Capture the cell that displays the provided text and extract its [x, y] central coordinate. 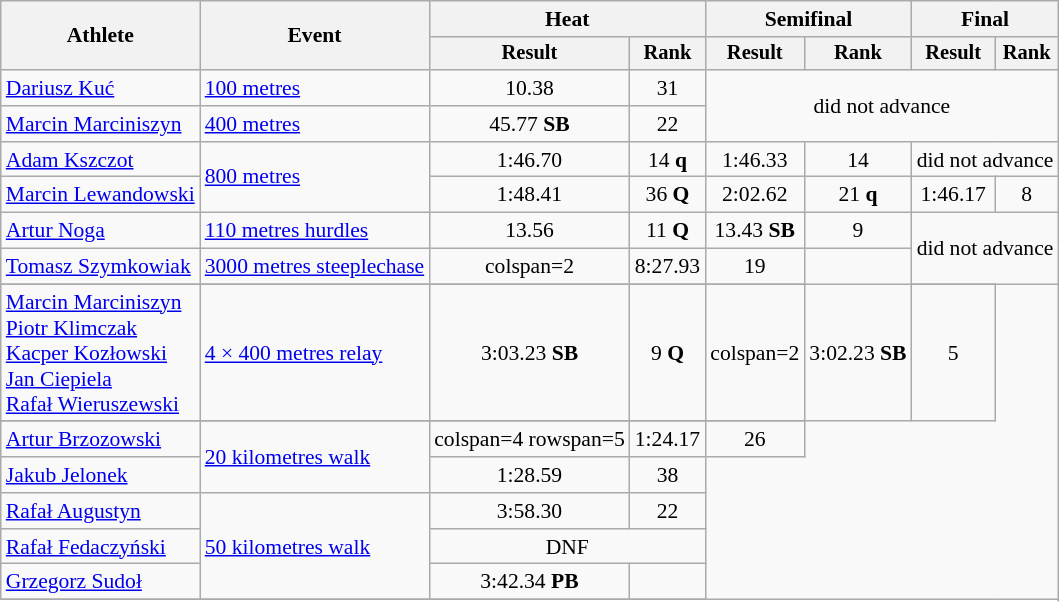
45.77 SB [530, 124]
3:42.34 PB [530, 582]
8 [1027, 195]
Artur Brzozowski [100, 440]
3000 metres steeplechase [315, 267]
31 [668, 88]
10.38 [530, 88]
26 [754, 440]
Dariusz Kuć [100, 88]
Final [986, 19]
11 Q [668, 231]
38 [668, 475]
Jakub Jelonek [100, 475]
Semifinal [808, 19]
400 metres [315, 124]
8:27.93 [668, 267]
Adam Kszczot [100, 160]
110 metres hurdles [315, 231]
4 × 400 metres relay [315, 353]
100 metres [315, 88]
9 [858, 231]
14 q [668, 160]
Marcin Marciniszyn [100, 124]
3:02.23 SB [858, 353]
9 Q [668, 353]
21 q [858, 195]
Marcin Lewandowski [100, 195]
1:48.41 [530, 195]
5 [954, 353]
1:28.59 [530, 475]
20 kilometres walk [315, 458]
Rafał Fedaczyński [100, 547]
1:46.17 [954, 195]
13.56 [530, 231]
50 kilometres walk [315, 546]
1:46.33 [754, 160]
1:46.70 [530, 160]
Marcin MarciniszynPiotr KlimczakKacper KozłowskiJan CiepielaRafał Wieruszewski [100, 353]
Tomasz Szymkowiak [100, 267]
3:03.23 SB [530, 353]
36 Q [668, 195]
Artur Noga [100, 231]
Athlete [100, 36]
Heat [567, 19]
DNF [567, 547]
19 [754, 267]
13.43 SB [754, 231]
1:24.17 [668, 440]
2:02.62 [754, 195]
Event [315, 36]
colspan=4 rowspan=5 [530, 440]
3:58.30 [530, 511]
800 metres [315, 178]
Grzegorz Sudoł [100, 582]
14 [858, 160]
Rafał Augustyn [100, 511]
